Provide the [x, y] coordinate of the cell's center where the given text is located.  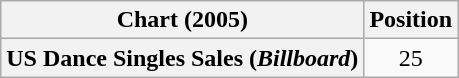
Chart (2005) [182, 20]
25 [411, 58]
US Dance Singles Sales (Billboard) [182, 58]
Position [411, 20]
